Return (X, Y) of the center of cell containing provided text 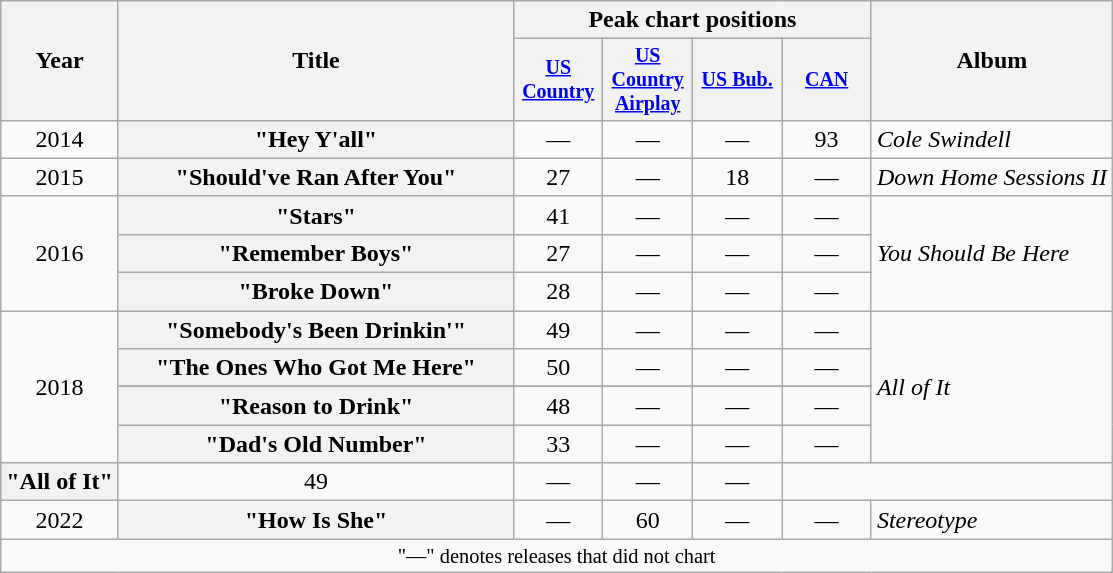
2016 (60, 253)
Album (992, 61)
"Somebody's Been Drinkin'" (316, 330)
"Should've Ran After You" (316, 177)
2014 (60, 139)
"—" denotes releases that did not chart (557, 556)
CAN (826, 80)
18 (736, 177)
Title (316, 61)
Stereotype (992, 520)
"Hey Y'all" (316, 139)
"All of It" (60, 482)
"Stars" (316, 215)
US Bub. (736, 80)
33 (558, 444)
Peak chart positions (693, 20)
41 (558, 215)
93 (826, 139)
Year (60, 61)
2018 (60, 387)
All of It (992, 387)
US Country (558, 80)
"Broke Down" (316, 292)
"How Is She" (316, 520)
60 (648, 520)
2015 (60, 177)
"Remember Boys" (316, 253)
"Reason to Drink" (316, 406)
2022 (60, 520)
"Dad's Old Number" (316, 444)
Down Home Sessions II (992, 177)
48 (558, 406)
28 (558, 292)
US Country Airplay (648, 80)
You Should Be Here (992, 253)
Cole Swindell (992, 139)
50 (558, 368)
"The Ones Who Got Me Here" (316, 368)
